Pinpoint the cell where the given text exists, returning its (x, y) midpoint coordinate. 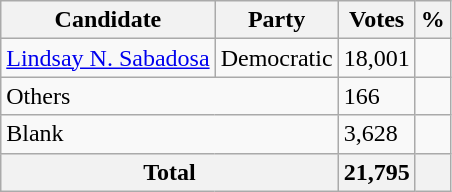
Votes (376, 20)
Total (170, 172)
Lindsay N. Sabadosa (108, 58)
21,795 (376, 172)
Democratic (276, 58)
% (432, 20)
Others (170, 96)
Party (276, 20)
3,628 (376, 134)
Blank (170, 134)
18,001 (376, 58)
166 (376, 96)
Candidate (108, 20)
